Search for the cell housing the specified text and yield its (X, Y) center coordinate. 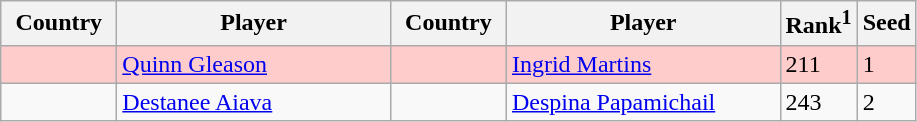
Destanee Aiava (254, 102)
Quinn Gleason (254, 64)
Ingrid Martins (643, 64)
Seed (886, 24)
2 (886, 102)
243 (818, 102)
Rank1 (818, 24)
211 (818, 64)
Despina Papamichail (643, 102)
1 (886, 64)
